For the text-containing cell, return its midpoint in (X, Y) coordinate format. 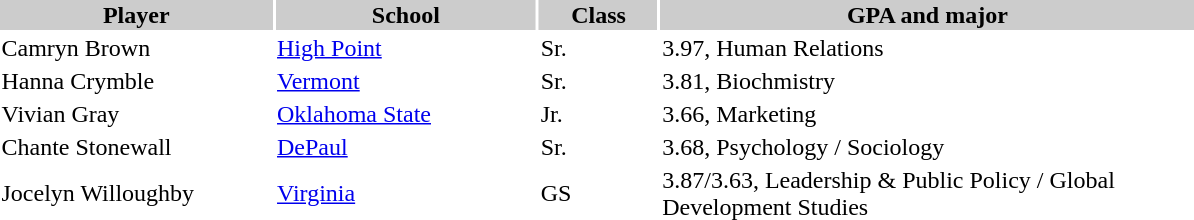
School (406, 15)
DePaul (406, 147)
Jr. (598, 114)
3.97, Human Relations (928, 48)
Player (136, 15)
3.68, Psychology / Sociology (928, 147)
3.81, Biochmistry (928, 81)
Class (598, 15)
GPA and major (928, 15)
Camryn Brown (136, 48)
3.66, Marketing (928, 114)
Oklahoma State (406, 114)
Chante Stonewall (136, 147)
High Point (406, 48)
Hanna Crymble (136, 81)
Vivian Gray (136, 114)
Vermont (406, 81)
